For the text-containing cell, return its midpoint in [X, Y] coordinate format. 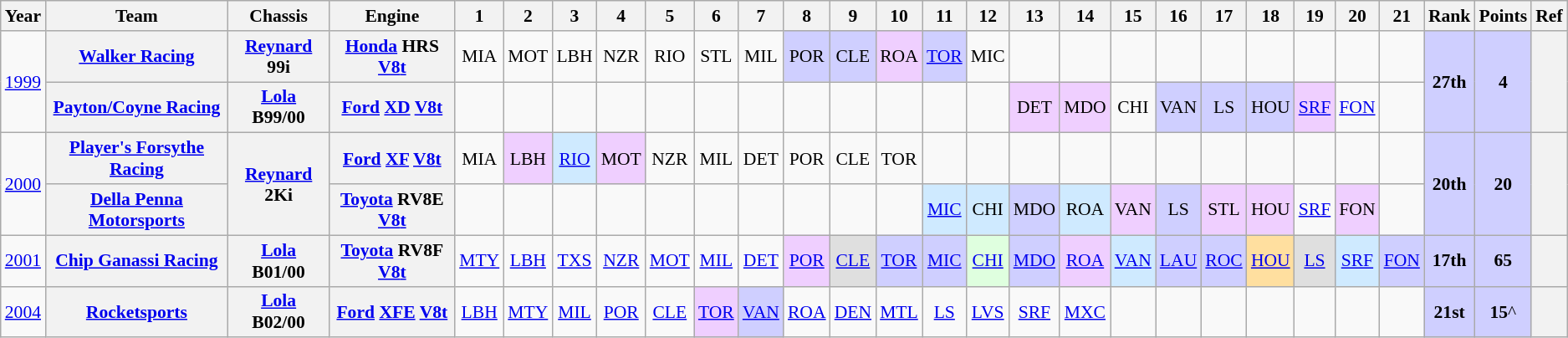
Ford XF V8t [393, 159]
Points [1503, 16]
Lola B02/00 [279, 311]
6 [716, 16]
2001 [23, 261]
LVS [988, 311]
15 [1133, 16]
1 [479, 16]
Year [23, 16]
9 [853, 16]
LAU [1178, 261]
2004 [23, 311]
MXC [1085, 311]
8 [807, 16]
65 [1503, 261]
16 [1178, 16]
27th [1450, 82]
Reynard 2Ki [279, 184]
Walker Racing [137, 57]
Ford XD V8t [393, 107]
Team [137, 16]
21 [1402, 16]
Chassis [279, 16]
19 [1315, 16]
Della Penna Motorsports [137, 209]
ROC [1224, 261]
12 [988, 16]
Chip Ganassi Racing [137, 261]
Ref [1549, 16]
Toyota RV8F V8t [393, 261]
Engine [393, 16]
3 [574, 16]
Ford XFE V8t [393, 311]
17th [1450, 261]
17 [1224, 16]
Payton/Coyne Racing [137, 107]
Lola B99/00 [279, 107]
7 [761, 16]
2 [528, 16]
14 [1085, 16]
TXS [574, 261]
15^ [1503, 311]
5 [670, 16]
1999 [23, 82]
10 [899, 16]
21st [1450, 311]
DEN [853, 311]
Toyota RV8E V8t [393, 209]
Reynard 99i [279, 57]
2000 [23, 184]
20th [1450, 184]
Rank [1450, 16]
Player's Forsythe Racing [137, 159]
Rocketsports [137, 311]
11 [945, 16]
MTL [899, 311]
18 [1271, 16]
Lola B01/00 [279, 261]
Honda HRS V8t [393, 57]
13 [1035, 16]
